Locate the cell with the specified text and output its [x, y] center coordinate. 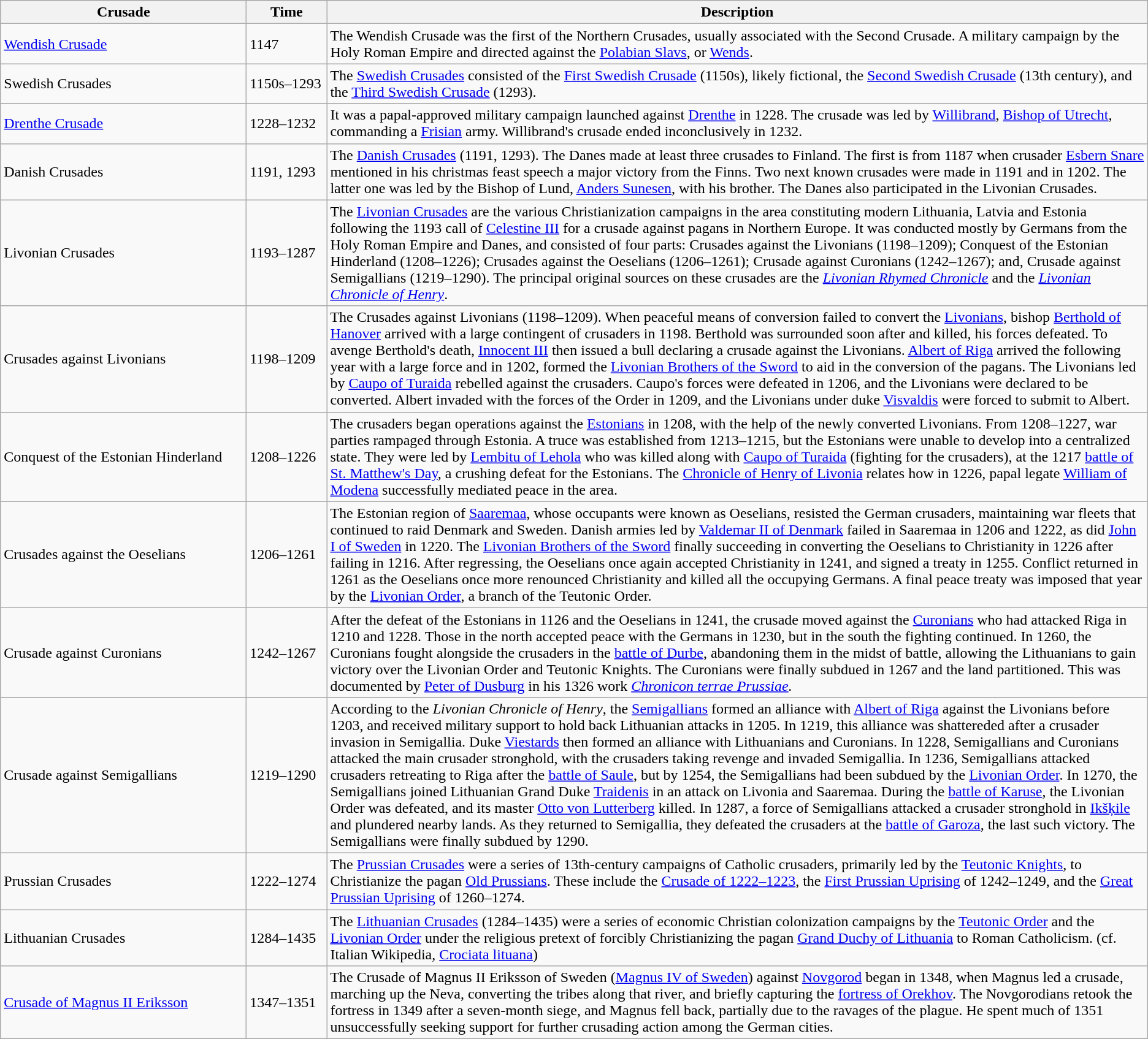
Crusade [124, 12]
1206–1261 [287, 554]
1208–1226 [287, 457]
1284–1435 [287, 938]
Crusade against Curonians [124, 652]
1242–1267 [287, 652]
1222–1274 [287, 881]
1147 [287, 44]
Lithuanian Crusades [124, 938]
Drenthe Crusade [124, 124]
1347–1351 [287, 1003]
Crusade of Magnus II Eriksson [124, 1003]
1150s–1293 [287, 83]
Wendish Crusade [124, 44]
Crusades against the Oeselians [124, 554]
1191, 1293 [287, 172]
Prussian Crusades [124, 881]
1198–1209 [287, 359]
Description [737, 12]
Danish Crusades [124, 172]
Livonian Crusades [124, 253]
1228–1232 [287, 124]
Time [287, 12]
1193–1287 [287, 253]
Conquest of the Estonian Hinderland [124, 457]
Crusades against Livonians [124, 359]
1219–1290 [287, 775]
Crusade against Semigallians [124, 775]
Swedish Crusades [124, 83]
